Find where the given text appears and provide that cell's center as [x, y] coordinate. 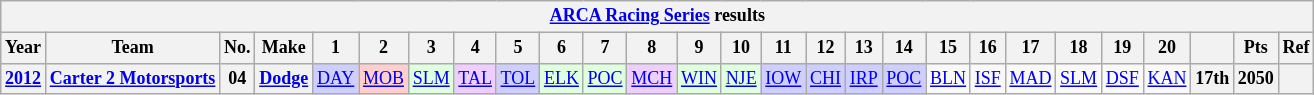
7 [605, 48]
Pts [1256, 48]
DAY [336, 78]
2012 [24, 78]
1 [336, 48]
CHI [826, 78]
18 [1079, 48]
14 [904, 48]
19 [1122, 48]
Make [284, 48]
KAN [1167, 78]
ISF [988, 78]
Carter 2 Motorsports [132, 78]
ELK [562, 78]
No. [238, 48]
Dodge [284, 78]
20 [1167, 48]
MAD [1030, 78]
4 [475, 48]
11 [784, 48]
MOB [384, 78]
12 [826, 48]
10 [741, 48]
MCH [652, 78]
BLN [948, 78]
Year [24, 48]
IOW [784, 78]
16 [988, 48]
9 [700, 48]
17th [1212, 78]
NJE [741, 78]
TAL [475, 78]
WIN [700, 78]
8 [652, 48]
2050 [1256, 78]
5 [518, 48]
17 [1030, 48]
04 [238, 78]
DSF [1122, 78]
IRP [864, 78]
15 [948, 48]
2 [384, 48]
13 [864, 48]
3 [431, 48]
6 [562, 48]
Team [132, 48]
Ref [1296, 48]
ARCA Racing Series results [658, 16]
TOL [518, 78]
